For the text-containing cell, return its midpoint in [X, Y] coordinate format. 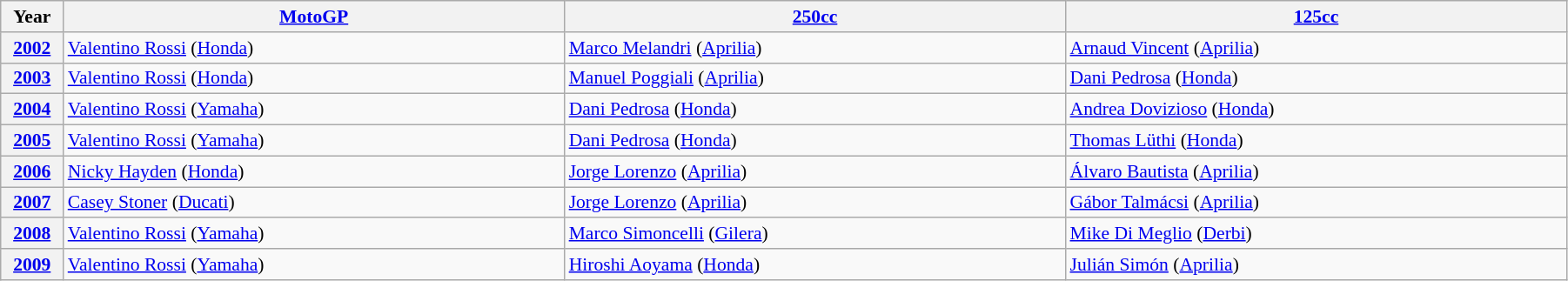
Marco Simoncelli (Gilera) [815, 234]
Arnaud Vincent (Aprilia) [1316, 48]
125cc [1316, 17]
2005 [32, 141]
Hiroshi Aoyama (Honda) [815, 264]
2009 [32, 264]
2007 [32, 203]
2002 [32, 48]
Casey Stoner (Ducati) [314, 203]
2004 [32, 110]
Thomas Lüthi (Honda) [1316, 141]
Manuel Poggiali (Aprilia) [815, 78]
Andrea Dovizioso (Honda) [1316, 110]
Mike Di Meglio (Derbi) [1316, 234]
Nicky Hayden (Honda) [314, 171]
2006 [32, 171]
2008 [32, 234]
Year [32, 17]
Marco Melandri (Aprilia) [815, 48]
Julián Simón (Aprilia) [1316, 264]
Álvaro Bautista (Aprilia) [1316, 171]
2003 [32, 78]
MotoGP [314, 17]
250cc [815, 17]
Gábor Talmácsi (Aprilia) [1316, 203]
